Scan for the cell matching the given text and deliver its [X, Y] coordinate at center. 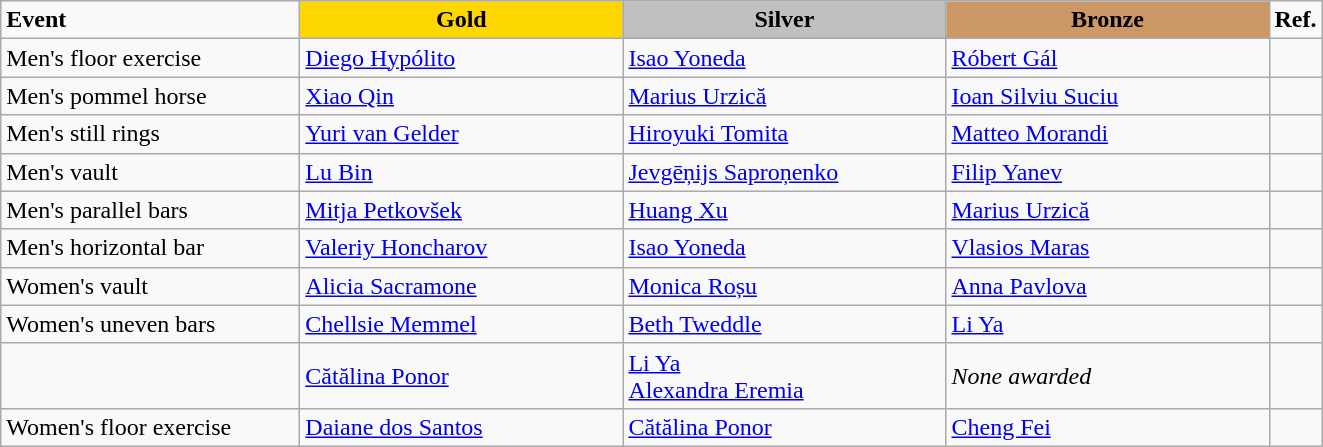
Jevgēņijs Saproņenko [784, 172]
Vlasios Maras [1108, 248]
Róbert Gál [1108, 58]
Hiroyuki Tomita [784, 134]
Ioan Silviu Suciu [1108, 96]
Women's vault [150, 286]
Li Ya [1108, 324]
Monica Roșu [784, 286]
Ref. [1296, 20]
Men's horizontal bar [150, 248]
Yuri van Gelder [462, 134]
Men's pommel horse [150, 96]
Gold [462, 20]
Filip Yanev [1108, 172]
Bronze [1108, 20]
Matteo Morandi [1108, 134]
Men's floor exercise [150, 58]
Cheng Fei [1108, 427]
Valeriy Honcharov [462, 248]
Event [150, 20]
Alicia Sacramone [462, 286]
Silver [784, 20]
Men's still rings [150, 134]
Women's uneven bars [150, 324]
Anna Pavlova [1108, 286]
Chellsie Memmel [462, 324]
Daiane dos Santos [462, 427]
Mitja Petkovšek [462, 210]
Diego Hypólito [462, 58]
Xiao Qin [462, 96]
None awarded [1108, 376]
Men's parallel bars [150, 210]
Huang Xu [784, 210]
Li Ya Alexandra Eremia [784, 376]
Lu Bin [462, 172]
Women's floor exercise [150, 427]
Beth Tweddle [784, 324]
Men's vault [150, 172]
